Extract the (x, y) coordinate from the center of the cell holding the provided text.  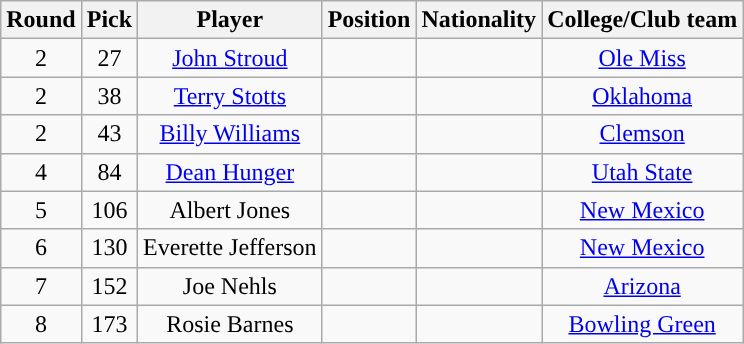
38 (109, 96)
Pick (109, 20)
27 (109, 58)
84 (109, 172)
Everette Jefferson (230, 248)
106 (109, 210)
Dean Hunger (230, 172)
Billy Williams (230, 134)
43 (109, 134)
152 (109, 286)
Player (230, 20)
8 (41, 324)
Nationality (479, 20)
Joe Nehls (230, 286)
Rosie Barnes (230, 324)
John Stroud (230, 58)
College/Club team (642, 20)
Round (41, 20)
Ole Miss (642, 58)
4 (41, 172)
6 (41, 248)
Arizona (642, 286)
5 (41, 210)
7 (41, 286)
130 (109, 248)
Position (369, 20)
Albert Jones (230, 210)
173 (109, 324)
Clemson (642, 134)
Terry Stotts (230, 96)
Oklahoma (642, 96)
Bowling Green (642, 324)
Utah State (642, 172)
